Output the (x, y) coordinate of the center of the cell containing the given text.  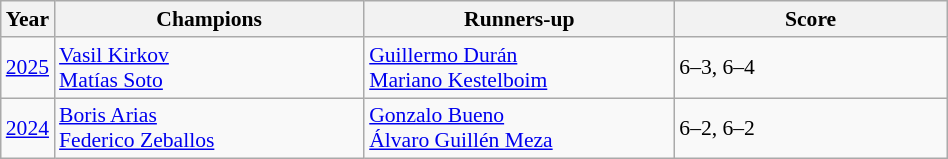
Gonzalo Bueno Álvaro Guillén Meza (519, 128)
6–2, 6–2 (810, 128)
2025 (28, 68)
Year (28, 19)
Champions (209, 19)
2024 (28, 128)
Vasil Kirkov Matías Soto (209, 68)
Boris Arias Federico Zeballos (209, 128)
Runners-up (519, 19)
6–3, 6–4 (810, 68)
Score (810, 19)
Guillermo Durán Mariano Kestelboim (519, 68)
